Capture the cell that displays the provided text and extract its (X, Y) central coordinate. 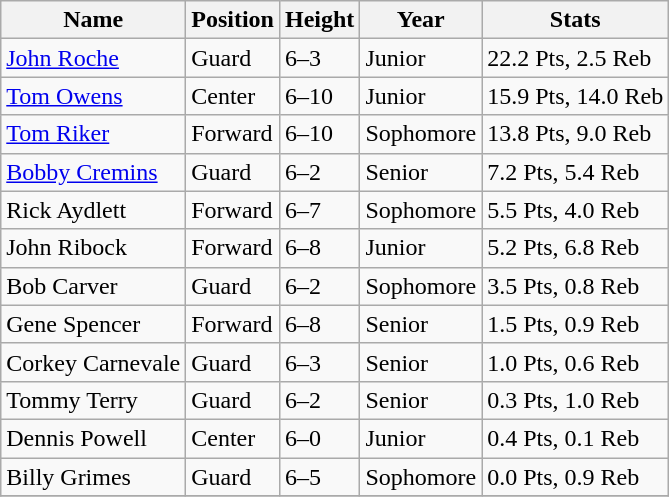
1.0 Pts, 0.6 Reb (576, 362)
5.2 Pts, 6.8 Reb (576, 248)
Gene Spencer (94, 324)
Year (421, 20)
Position (233, 20)
Name (94, 20)
Corkey Carnevale (94, 362)
Tom Owens (94, 96)
Tom Riker (94, 134)
Billy Grimes (94, 477)
John Roche (94, 58)
Height (319, 20)
Tommy Terry (94, 400)
6–0 (319, 438)
6–7 (319, 210)
13.8 Pts, 9.0 Reb (576, 134)
John Ribock (94, 248)
5.5 Pts, 4.0 Reb (576, 210)
3.5 Pts, 0.8 Reb (576, 286)
1.5 Pts, 0.9 Reb (576, 324)
Stats (576, 20)
22.2 Pts, 2.5 Reb (576, 58)
Bob Carver (94, 286)
Bobby Cremins (94, 172)
Dennis Powell (94, 438)
0.3 Pts, 1.0 Reb (576, 400)
0.4 Pts, 0.1 Reb (576, 438)
7.2 Pts, 5.4 Reb (576, 172)
15.9 Pts, 14.0 Reb (576, 96)
0.0 Pts, 0.9 Reb (576, 477)
Rick Aydlett (94, 210)
6–5 (319, 477)
